Extract the (x, y) coordinate from the center of the cell holding the provided text.  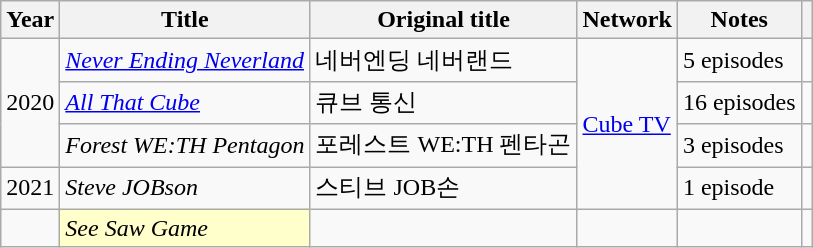
Notes (739, 20)
Forest WE:TH Pentagon (185, 146)
16 episodes (739, 102)
스티브 JOB손 (444, 188)
3 episodes (739, 146)
See Saw Game (185, 228)
Never Ending Neverland (185, 60)
2021 (30, 188)
Original title (444, 20)
큐브 통신 (444, 102)
5 episodes (739, 60)
Network (627, 20)
네버엔딩 네버랜드 (444, 60)
1 episode (739, 188)
All That Cube (185, 102)
Steve JOBson (185, 188)
Year (30, 20)
2020 (30, 103)
포레스트 WE:TH 펜타곤 (444, 146)
Title (185, 20)
Cube TV (627, 124)
